Detect which cell encompasses the target text, then output its (X, Y) center coordinate. 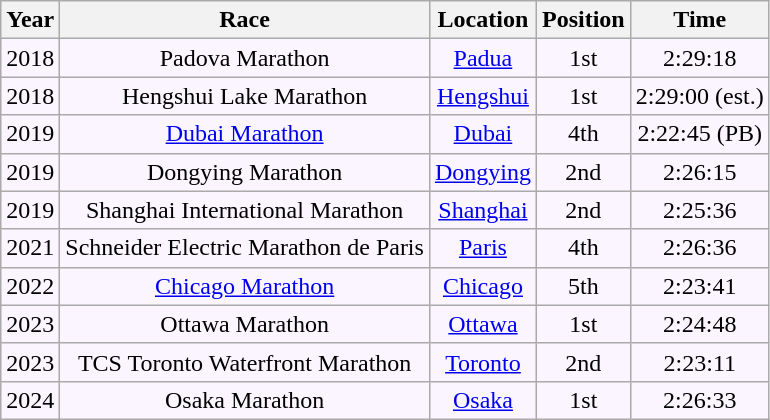
Position (583, 20)
Dubai Marathon (245, 134)
2:24:48 (700, 324)
2021 (30, 248)
2:29:00 (est.) (700, 96)
2:26:15 (700, 172)
5th (583, 286)
Chicago (482, 286)
Location (482, 20)
2024 (30, 400)
Padova Marathon (245, 58)
Shanghai (482, 210)
2:23:11 (700, 362)
2:26:36 (700, 248)
2:29:18 (700, 58)
Ottawa (482, 324)
Chicago Marathon (245, 286)
Dubai (482, 134)
Schneider Electric Marathon de Paris (245, 248)
Dongying (482, 172)
Ottawa Marathon (245, 324)
2022 (30, 286)
Osaka (482, 400)
Year (30, 20)
Time (700, 20)
Dongying Marathon (245, 172)
Hengshui Lake Marathon (245, 96)
Hengshui (482, 96)
2:22:45 (PB) (700, 134)
Padua (482, 58)
Paris (482, 248)
Shanghai International Marathon (245, 210)
2:26:33 (700, 400)
2:23:41 (700, 286)
Toronto (482, 362)
Osaka Marathon (245, 400)
TCS Toronto Waterfront Marathon (245, 362)
2:25:36 (700, 210)
Race (245, 20)
